Capture the cell that displays the provided text and extract its [x, y] central coordinate. 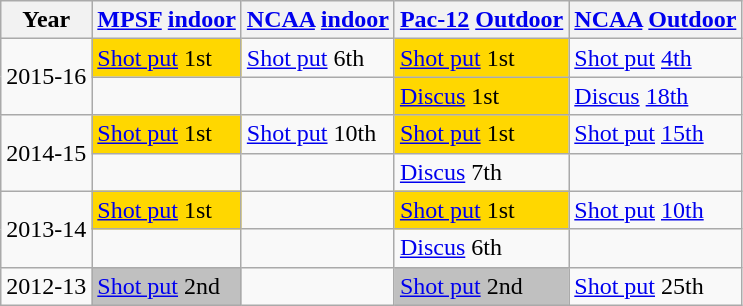
Discus 1st [481, 96]
Shot put 25th [656, 286]
NCAA Outdoor [656, 20]
Discus 7th [481, 172]
Discus 6th [481, 248]
NCAA indoor [318, 20]
MPSF indoor [167, 20]
2014-15 [46, 153]
2012-13 [46, 286]
Shot put 6th [318, 58]
2013-14 [46, 229]
Year [46, 20]
Shot put 15th [656, 134]
Discus 18th [656, 96]
Shot put 4th [656, 58]
Pac-12 Outdoor [481, 20]
2015-16 [46, 77]
